Scan for the cell matching the given text and deliver its [x, y] coordinate at center. 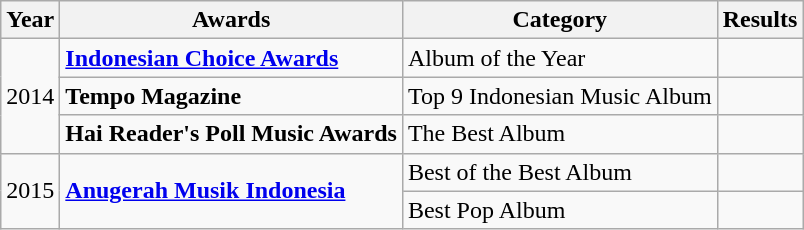
Best Pop Album [560, 210]
Best of the Best Album [560, 172]
Top 9 Indonesian Music Album [560, 96]
The Best Album [560, 134]
Awards [232, 20]
2015 [30, 191]
Anugerah Musik Indonesia [232, 191]
Results [760, 20]
2014 [30, 96]
Indonesian Choice Awards [232, 58]
Hai Reader's Poll Music Awards [232, 134]
Album of the Year [560, 58]
Category [560, 20]
Tempo Magazine [232, 96]
Year [30, 20]
